Capture the cell that displays the provided text and extract its [X, Y] central coordinate. 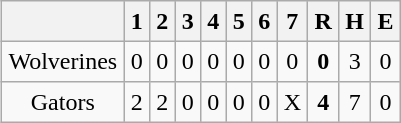
5 [239, 21]
H [355, 21]
X [292, 102]
E [386, 21]
Wolverines [63, 61]
R [324, 21]
Gators [63, 102]
6 [264, 21]
1 [137, 21]
